Locate the cell with the specified text and output its (X, Y) center coordinate. 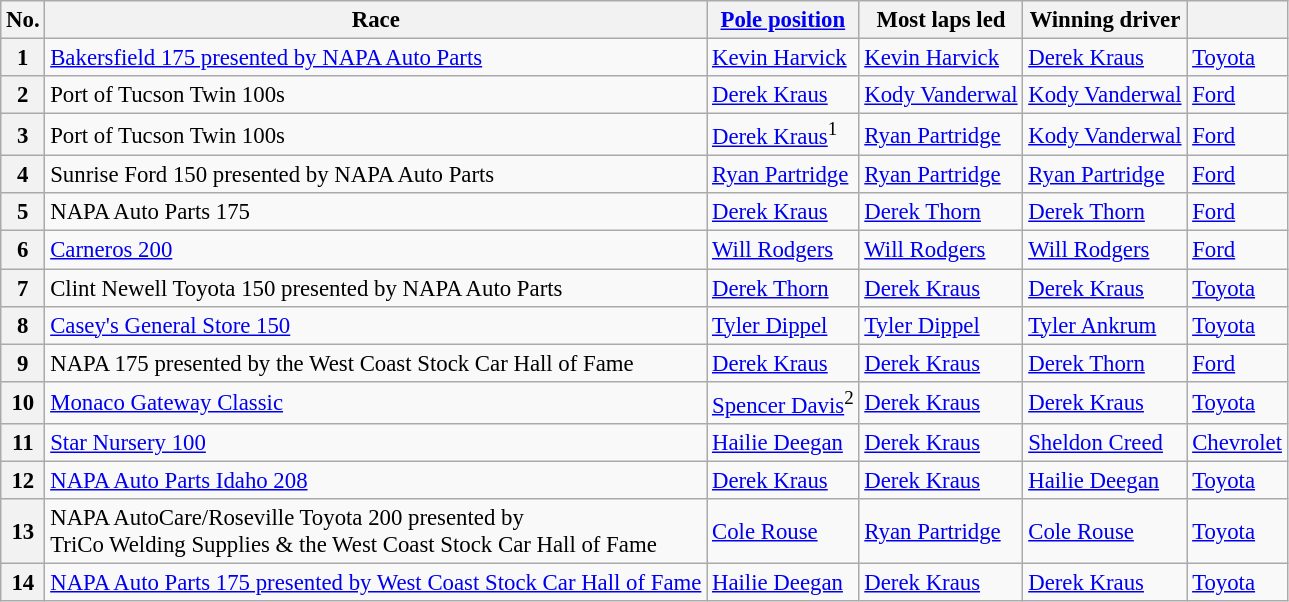
Clint Newell Toyota 150 presented by NAPA Auto Parts (376, 288)
7 (23, 288)
6 (23, 250)
9 (23, 363)
14 (23, 582)
1 (23, 58)
NAPA Auto Parts Idaho 208 (376, 480)
5 (23, 213)
NAPA AutoCare/Roseville Toyota 200 presented byTriCo Welding Supplies & the West Coast Stock Car Hall of Fame (376, 532)
Most laps led (941, 20)
No. (23, 20)
11 (23, 443)
Pole position (783, 20)
Bakersfield 175 presented by NAPA Auto Parts (376, 58)
NAPA 175 presented by the West Coast Stock Car Hall of Fame (376, 363)
Winning driver (1105, 20)
Sheldon Creed (1105, 443)
Tyler Ankrum (1105, 325)
8 (23, 325)
Derek Kraus1 (783, 135)
12 (23, 480)
Casey's General Store 150 (376, 325)
2 (23, 95)
NAPA Auto Parts 175 presented by West Coast Stock Car Hall of Fame (376, 582)
Monaco Gateway Classic (376, 402)
Carneros 200 (376, 250)
10 (23, 402)
NAPA Auto Parts 175 (376, 213)
4 (23, 175)
Spencer Davis2 (783, 402)
Sunrise Ford 150 presented by NAPA Auto Parts (376, 175)
Race (376, 20)
13 (23, 532)
Chevrolet (1237, 443)
3 (23, 135)
Star Nursery 100 (376, 443)
